Search for the cell housing the specified text and yield its [x, y] center coordinate. 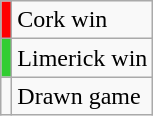
Limerick win [82, 58]
Cork win [82, 20]
Drawn game [82, 96]
